Pinpoint the cell where the given text exists, returning its (X, Y) midpoint coordinate. 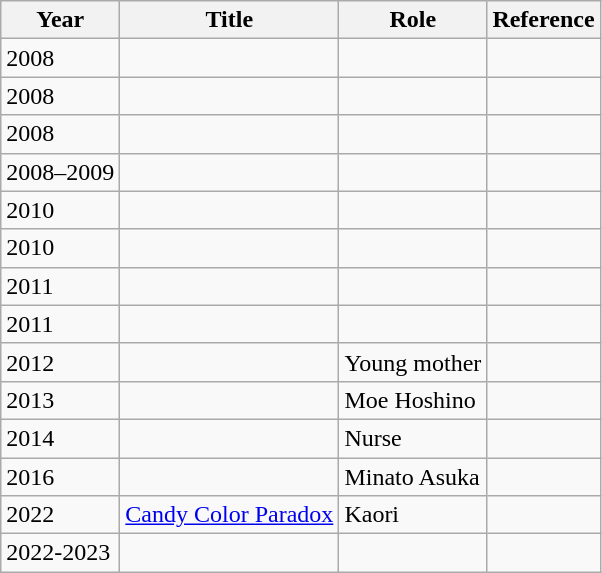
Candy Color Paradox (230, 515)
2008–2009 (60, 172)
Minato Asuka (413, 477)
2014 (60, 438)
2022-2023 (60, 553)
Kaori (413, 515)
Nurse (413, 438)
2012 (60, 362)
Title (230, 20)
Young mother (413, 362)
2013 (60, 400)
2016 (60, 477)
Year (60, 20)
Reference (544, 20)
Moe Hoshino (413, 400)
2022 (60, 515)
Role (413, 20)
